Output the [X, Y] coordinate of the center of the cell containing the given text.  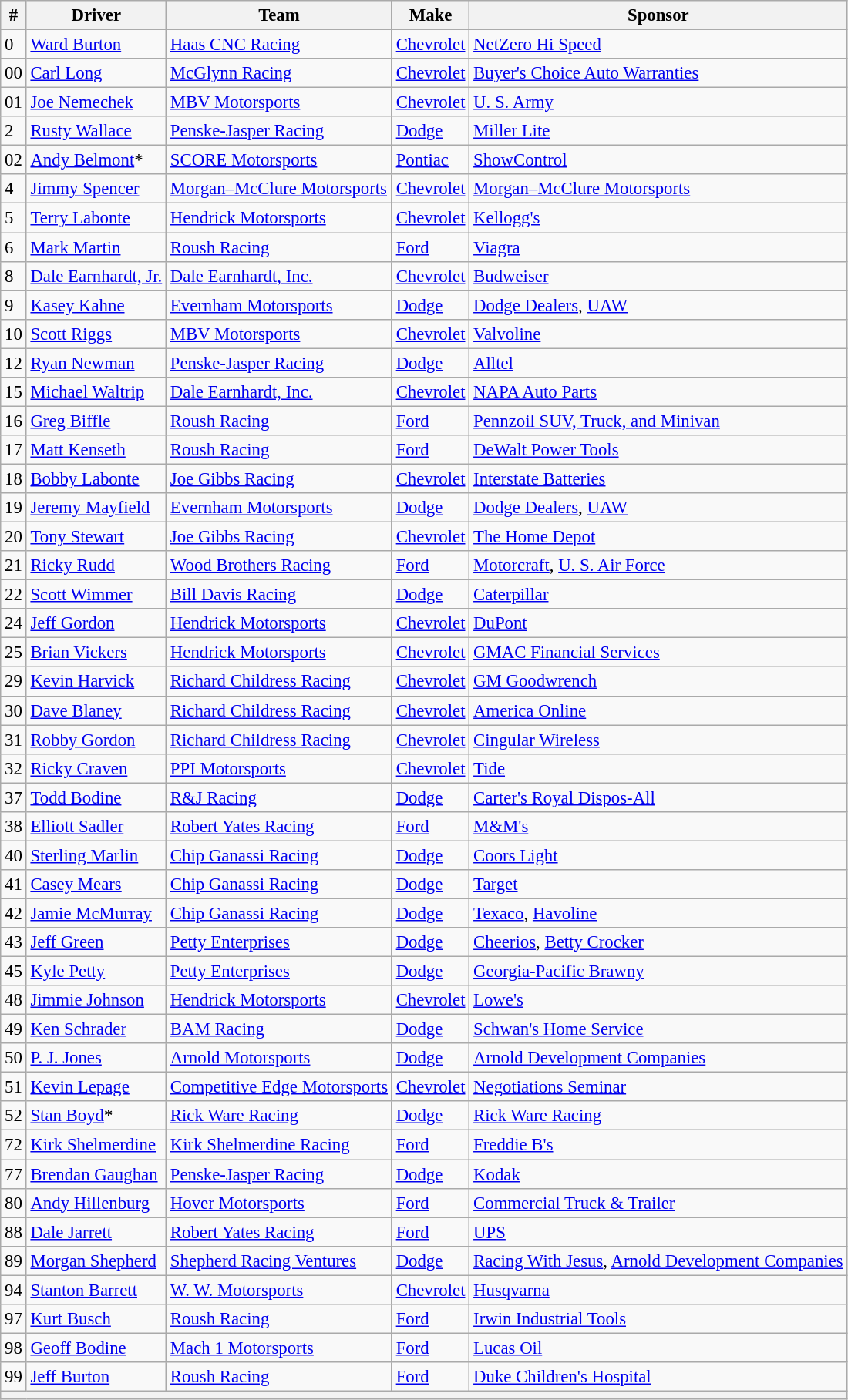
Husqvarna [658, 1290]
16 [14, 421]
24 [14, 623]
Casey Mears [96, 885]
Driver [96, 15]
Kasey Kahne [96, 305]
21 [14, 566]
Bobby Labonte [96, 478]
Jeff Burton [96, 1377]
Lowe's [658, 1000]
Budweiser [658, 276]
Caterpillar [658, 595]
5 [14, 218]
45 [14, 972]
Kurt Busch [96, 1319]
GM Goodwrench [658, 682]
00 [14, 73]
The Home Depot [658, 537]
Make [430, 15]
Target [658, 885]
17 [14, 450]
NAPA Auto Parts [658, 392]
48 [14, 1000]
19 [14, 508]
W. W. Motorsports [279, 1290]
Texaco, Havoline [658, 913]
Ricky Craven [96, 768]
Pontiac [430, 160]
Carl Long [96, 73]
Ken Schrader [96, 1029]
15 [14, 392]
94 [14, 1290]
Negotiations Seminar [658, 1087]
Ricky Rudd [96, 566]
Dave Blaney [96, 710]
Arnold Development Companies [658, 1058]
2 [14, 131]
37 [14, 797]
DuPont [658, 623]
Cheerios, Betty Crocker [658, 942]
Arnold Motorsports [279, 1058]
Stan Boyd* [96, 1116]
31 [14, 740]
Dale Earnhardt, Jr. [96, 276]
12 [14, 363]
Tony Stewart [96, 537]
Freddie B's [658, 1145]
72 [14, 1145]
Brendan Gaughan [96, 1174]
77 [14, 1174]
Kirk Shelmerdine Racing [279, 1145]
McGlynn Racing [279, 73]
Mark Martin [96, 247]
02 [14, 160]
Tide [658, 768]
Stanton Barrett [96, 1290]
40 [14, 855]
42 [14, 913]
8 [14, 276]
6 [14, 247]
49 [14, 1029]
Interstate Batteries [658, 478]
98 [14, 1348]
18 [14, 478]
Duke Children's Hospital [658, 1377]
Miller Lite [658, 131]
30 [14, 710]
Scott Riggs [96, 334]
Rusty Wallace [96, 131]
Kevin Harvick [96, 682]
52 [14, 1116]
Haas CNC Racing [279, 45]
Jimmie Johnson [96, 1000]
Jamie McMurray [96, 913]
Kyle Petty [96, 972]
4 [14, 189]
Matt Kenseth [96, 450]
Team [279, 15]
Racing With Jesus, Arnold Development Companies [658, 1261]
Hover Motorsports [279, 1203]
Robby Gordon [96, 740]
20 [14, 537]
89 [14, 1261]
NetZero Hi Speed [658, 45]
Lucas Oil [658, 1348]
Cingular Wireless [658, 740]
Carter's Royal Dispos-All [658, 797]
U. S. Army [658, 102]
10 [14, 334]
Kevin Lepage [96, 1087]
Competitive Edge Motorsports [279, 1087]
Andy Hillenburg [96, 1203]
Irwin Industrial Tools [658, 1319]
Ward Burton [96, 45]
Jeff Green [96, 942]
Joe Nemechek [96, 102]
25 [14, 653]
Kodak [658, 1174]
Greg Biffle [96, 421]
88 [14, 1232]
Michael Waltrip [96, 392]
Buyer's Choice Auto Warranties [658, 73]
DeWalt Power Tools [658, 450]
51 [14, 1087]
32 [14, 768]
Bill Davis Racing [279, 595]
9 [14, 305]
Geoff Bodine [96, 1348]
Todd Bodine [96, 797]
Jimmy Spencer [96, 189]
PPI Motorsports [279, 768]
Elliott Sadler [96, 827]
Kirk Shelmerdine [96, 1145]
41 [14, 885]
Brian Vickers [96, 653]
80 [14, 1203]
Sponsor [658, 15]
M&M's [658, 827]
Kellogg's [658, 218]
50 [14, 1058]
Morgan Shepherd [96, 1261]
Scott Wimmer [96, 595]
01 [14, 102]
Viagra [658, 247]
GMAC Financial Services [658, 653]
R&J Racing [279, 797]
Andy Belmont* [96, 160]
22 [14, 595]
Pennzoil SUV, Truck, and Minivan [658, 421]
Valvoline [658, 334]
29 [14, 682]
Dale Jarrett [96, 1232]
Mach 1 Motorsports [279, 1348]
BAM Racing [279, 1029]
Jeff Gordon [96, 623]
Commercial Truck & Trailer [658, 1203]
UPS [658, 1232]
Sterling Marlin [96, 855]
99 [14, 1377]
America Online [658, 710]
38 [14, 827]
ShowControl [658, 160]
Schwan's Home Service [658, 1029]
Alltel [658, 363]
0 [14, 45]
43 [14, 942]
97 [14, 1319]
SCORE Motorsports [279, 160]
Motorcraft, U. S. Air Force [658, 566]
Georgia-Pacific Brawny [658, 972]
Jeremy Mayfield [96, 508]
# [14, 15]
Terry Labonte [96, 218]
P. J. Jones [96, 1058]
Coors Light [658, 855]
Ryan Newman [96, 363]
Shepherd Racing Ventures [279, 1261]
Wood Brothers Racing [279, 566]
